Return the [X, Y] coordinate for the center point of the cell that contains the specified text.  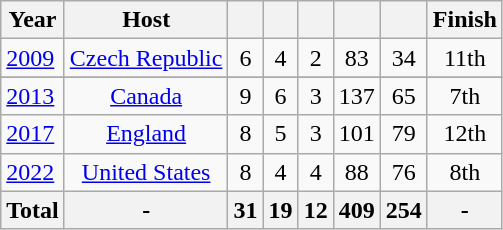
United States [146, 172]
65 [404, 96]
Czech Republic [146, 58]
2022 [33, 172]
31 [246, 210]
83 [356, 58]
409 [356, 210]
2009 [33, 58]
Total [33, 210]
2 [316, 58]
12th [464, 134]
7th [464, 96]
England [146, 134]
Year [33, 20]
2013 [33, 96]
Finish [464, 20]
34 [404, 58]
12 [316, 210]
11th [464, 58]
88 [356, 172]
254 [404, 210]
76 [404, 172]
9 [246, 96]
137 [356, 96]
2017 [33, 134]
5 [280, 134]
Host [146, 20]
Canada [146, 96]
19 [280, 210]
79 [404, 134]
101 [356, 134]
8th [464, 172]
